Scan for the cell matching the given text and deliver its (X, Y) coordinate at center. 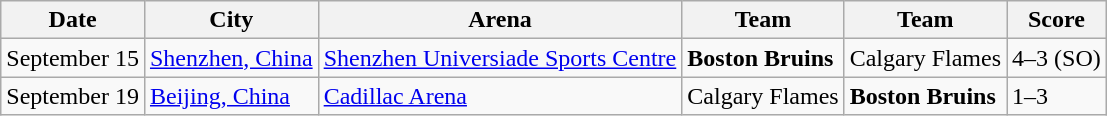
Shenzhen, China (231, 58)
Arena (500, 20)
September 19 (73, 96)
September 15 (73, 58)
City (231, 20)
4–3 (SO) (1057, 58)
Cadillac Arena (500, 96)
Beijing, China (231, 96)
Date (73, 20)
Score (1057, 20)
1–3 (1057, 96)
Shenzhen Universiade Sports Centre (500, 58)
